Pinpoint the cell where the given text exists, returning its [X, Y] midpoint coordinate. 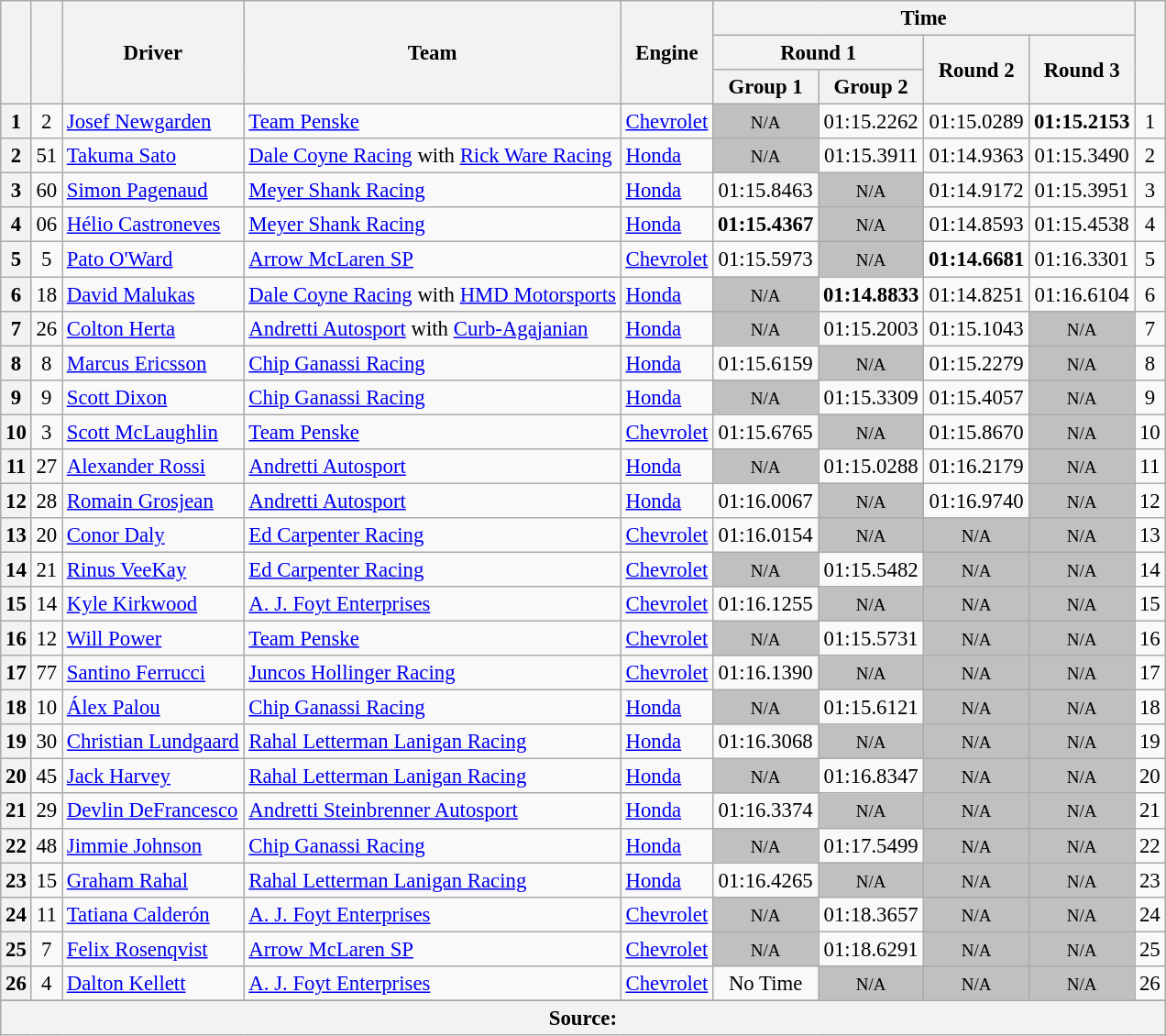
01:15.0289 [977, 122]
01:15.5482 [871, 569]
Round 2 [977, 70]
77 [46, 673]
Simon Pagenaud [154, 191]
01:16.4265 [766, 880]
Romain Grosjean [154, 501]
No Time [766, 984]
Round 1 [819, 53]
01:15.8670 [977, 432]
Kyle Kirkwood [154, 604]
01:16.2179 [977, 467]
01:16.9740 [977, 501]
27 [46, 467]
60 [46, 191]
01:16.0154 [766, 535]
01:16.1255 [766, 604]
01:15.6159 [766, 363]
01:14.9363 [977, 156]
Source: [583, 1018]
01:15.1043 [977, 328]
01:14.9172 [977, 191]
01:14.8833 [871, 294]
01:16.8347 [871, 777]
Hélio Castroneves [154, 225]
Group 2 [871, 87]
01:15.6121 [871, 708]
51 [46, 156]
Juncos Hollinger Racing [433, 673]
01:17.5499 [871, 845]
Engine [666, 53]
Scott McLaughlin [154, 432]
01:15.4057 [977, 397]
28 [46, 501]
01:16.1390 [766, 673]
Scott Dixon [154, 397]
Rinus VeeKay [154, 569]
01:15.0288 [871, 467]
01:15.2279 [977, 363]
Devlin DeFrancesco [154, 811]
Felix Rosenqvist [154, 949]
01:15.3911 [871, 156]
01:16.3068 [766, 742]
Marcus Ericsson [154, 363]
01:15.2262 [871, 122]
Dale Coyne Racing with Rick Ware Racing [433, 156]
Colton Herta [154, 328]
Dalton Kellett [154, 984]
01:15.3490 [1082, 156]
Conor Daly [154, 535]
01:14.8251 [977, 294]
01:16.0067 [766, 501]
01:15.4367 [766, 225]
29 [46, 811]
06 [46, 225]
01:14.6681 [977, 259]
Dale Coyne Racing with HMD Motorsports [433, 294]
Team [433, 53]
Josef Newgarden [154, 122]
Graham Rahal [154, 880]
01:15.3951 [1082, 191]
01:15.4538 [1082, 225]
30 [46, 742]
45 [46, 777]
Christian Lundgaard [154, 742]
David Malukas [154, 294]
01:16.3301 [1082, 259]
Jimmie Johnson [154, 845]
01:18.3657 [871, 914]
Santino Ferrucci [154, 673]
01:15.6765 [766, 432]
01:16.3374 [766, 811]
01:16.6104 [1082, 294]
01:15.5731 [871, 639]
48 [46, 845]
01:15.8463 [766, 191]
Álex Palou [154, 708]
Pato O'Ward [154, 259]
Andretti Steinbrenner Autosport [433, 811]
Andretti Autosport with Curb-Agajanian [433, 328]
01:18.6291 [871, 949]
Tatiana Calderón [154, 914]
Alexander Rossi [154, 467]
Jack Harvey [154, 777]
01:14.8593 [977, 225]
Round 3 [1082, 70]
01:15.3309 [871, 397]
01:15.5973 [766, 259]
01:15.2153 [1082, 122]
Time [924, 18]
Takuma Sato [154, 156]
Will Power [154, 639]
Group 1 [766, 87]
01:15.2003 [871, 328]
Driver [154, 53]
